Pinpoint the cell where the given text exists, returning its [x, y] midpoint coordinate. 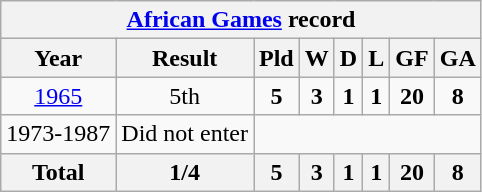
1973-1987 [58, 134]
GF [412, 58]
Result [185, 58]
Total [58, 172]
D [348, 58]
Did not enter [185, 134]
W [316, 58]
African Games record [241, 20]
1/4 [185, 172]
GA [458, 58]
1965 [58, 96]
Pld [277, 58]
Year [58, 58]
L [376, 58]
5th [185, 96]
